Search for the cell housing the specified text and yield its (X, Y) center coordinate. 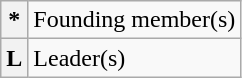
* (14, 20)
L (14, 58)
Founding member(s) (134, 20)
Leader(s) (134, 58)
